Determine the (x, y) coordinate at the center of the cell enclosing the given text.  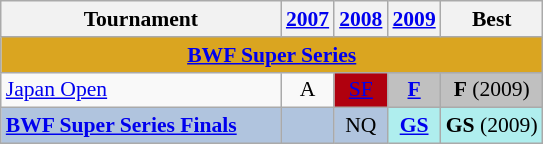
A (308, 90)
F (2009) (492, 90)
Japan Open (141, 90)
2007 (308, 19)
Tournament (141, 19)
BWF Super Series Finals (141, 126)
BWF Super Series (272, 55)
2008 (360, 19)
Best (492, 19)
SF (360, 90)
GS (414, 126)
NQ (360, 126)
2009 (414, 19)
F (414, 90)
GS (2009) (492, 126)
